Scan for the cell matching the given text and deliver its (x, y) coordinate at center. 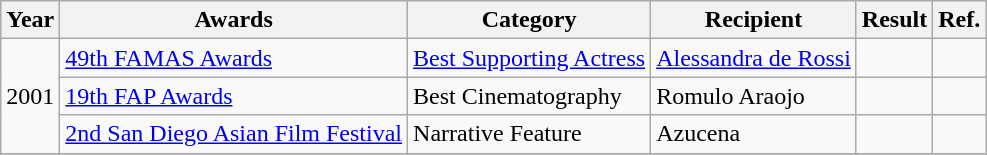
Azucena (754, 134)
Narrative Feature (530, 134)
Romulo Araojo (754, 96)
2nd San Diego Asian Film Festival (234, 134)
Category (530, 20)
Best Cinematography (530, 96)
19th FAP Awards (234, 96)
2001 (30, 96)
Recipient (754, 20)
Year (30, 20)
Result (894, 20)
Alessandra de Rossi (754, 58)
Awards (234, 20)
Ref. (960, 20)
49th FAMAS Awards (234, 58)
Best Supporting Actress (530, 58)
